Output the [x, y] coordinate of the center of the cell containing the given text.  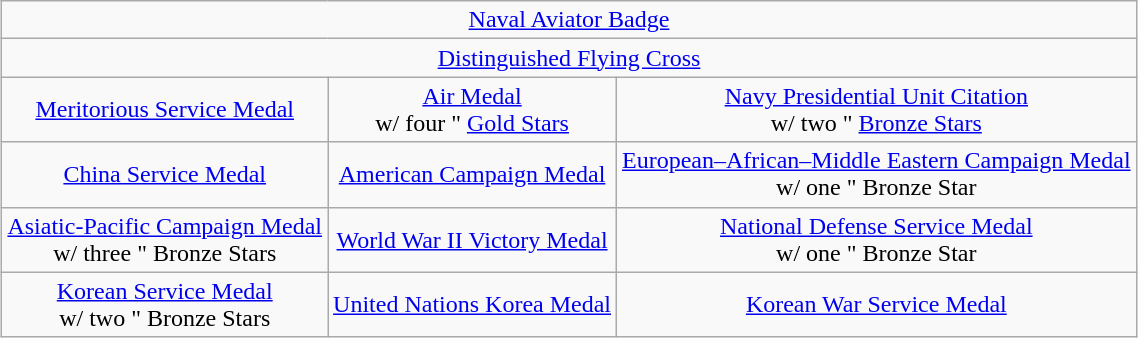
American Campaign Medal [472, 174]
European–African–Middle Eastern Campaign Medalw/ one " Bronze Star [877, 174]
United Nations Korea Medal [472, 304]
Navy Presidential Unit Citationw/ two " Bronze Stars [877, 110]
Korean War Service Medal [877, 304]
Air Medalw/ four " Gold Stars [472, 110]
National Defense Service Medalw/ one " Bronze Star [877, 240]
Korean Service Medalw/ two " Bronze Stars [165, 304]
China Service Medal [165, 174]
Distinguished Flying Cross [569, 58]
Meritorious Service Medal [165, 110]
Naval Aviator Badge [569, 20]
Asiatic-Pacific Campaign Medalw/ three " Bronze Stars [165, 240]
World War II Victory Medal [472, 240]
